Identify which cell holds the provided text, then report its (X, Y) central coordinate. 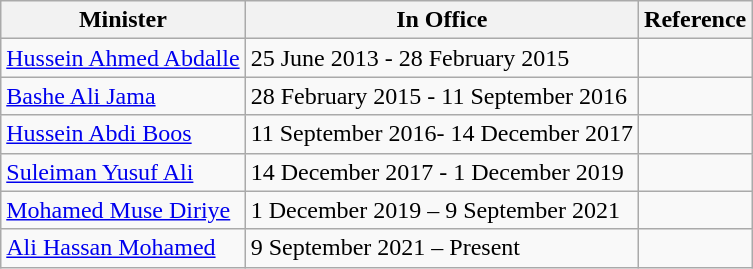
11 September 2016- 14 December 2017 (442, 134)
Ali Hassan Mohamed (123, 248)
25 June 2013 - 28 February 2015 (442, 58)
Hussein Ahmed Abdalle (123, 58)
Suleiman Yusuf Ali (123, 172)
Minister (123, 20)
In Office (442, 20)
9 September 2021 – Present (442, 248)
Mohamed Muse Diriye (123, 210)
Hussein Abdi Boos (123, 134)
1 December 2019 – 9 September 2021 (442, 210)
28 February 2015 - 11 September 2016 (442, 96)
Bashe Ali Jama (123, 96)
Reference (696, 20)
14 December 2017 - 1 December 2019 (442, 172)
